Extract the (X, Y) coordinate from the center of the cell holding the provided text.  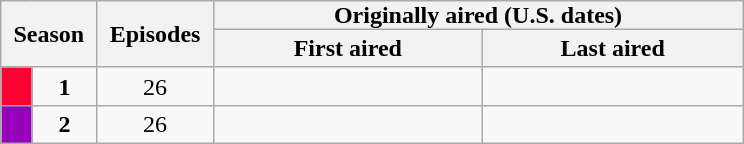
Last aired (612, 48)
Episodes (155, 34)
Season (49, 34)
Originally aired (U.S. dates) (478, 15)
First aired (348, 48)
2 (64, 124)
1 (64, 86)
